Capture the cell that displays the provided text and extract its [x, y] central coordinate. 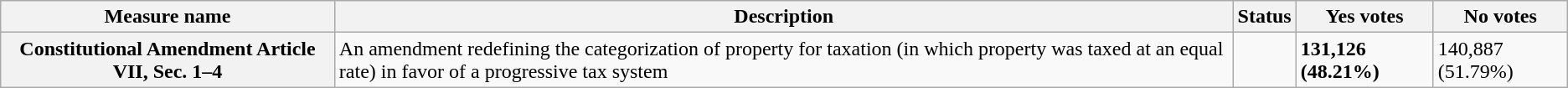
Description [784, 17]
140,887 (51.79%) [1500, 60]
Status [1265, 17]
Measure name [168, 17]
No votes [1500, 17]
Constitutional Amendment Article VII, Sec. 1–4 [168, 60]
131,126 (48.21%) [1364, 60]
Yes votes [1364, 17]
